Output the (X, Y) coordinate of the center of the cell containing the given text.  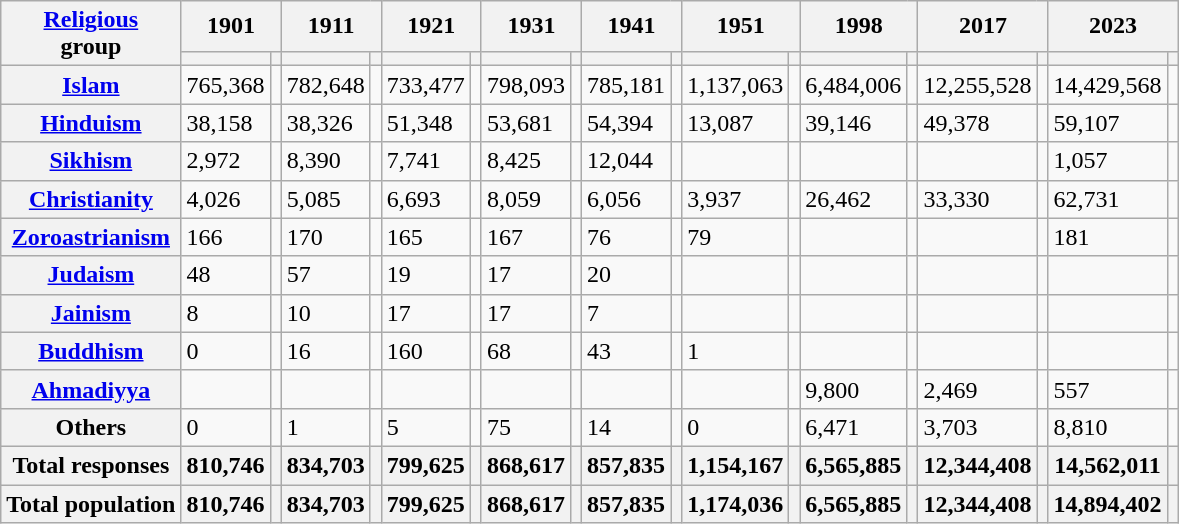
6,693 (426, 199)
557 (1108, 389)
2,972 (226, 161)
33,330 (978, 199)
170 (326, 237)
1921 (431, 26)
Jainism (91, 313)
Ahmadiyya (91, 389)
54,394 (626, 123)
48 (226, 275)
38,326 (326, 123)
765,368 (226, 85)
26,462 (854, 199)
1998 (859, 26)
9,800 (854, 389)
167 (526, 237)
1941 (632, 26)
20 (626, 275)
3,937 (736, 199)
6,056 (626, 199)
Total population (91, 503)
6,471 (854, 427)
2,469 (978, 389)
Islam (91, 85)
7 (626, 313)
7,741 (426, 161)
57 (326, 275)
5,085 (326, 199)
51,348 (426, 123)
59,107 (1108, 123)
38,158 (226, 123)
19 (426, 275)
1901 (231, 26)
181 (1108, 237)
733,477 (426, 85)
43 (626, 351)
Religiousgroup (91, 34)
Hinduism (91, 123)
13,087 (736, 123)
8,810 (1108, 427)
Others (91, 427)
2017 (983, 26)
68 (526, 351)
Christianity (91, 199)
1,057 (1108, 161)
160 (426, 351)
6,484,006 (854, 85)
782,648 (326, 85)
8 (226, 313)
16 (326, 351)
798,093 (526, 85)
39,146 (854, 123)
2023 (1113, 26)
12,255,528 (978, 85)
14,562,011 (1108, 465)
785,181 (626, 85)
Total responses (91, 465)
75 (526, 427)
14 (626, 427)
5 (426, 427)
62,731 (1108, 199)
Sikhism (91, 161)
8,390 (326, 161)
1931 (531, 26)
1951 (741, 26)
49,378 (978, 123)
14,429,568 (1108, 85)
4,026 (226, 199)
1911 (331, 26)
165 (426, 237)
3,703 (978, 427)
14,894,402 (1108, 503)
1,174,036 (736, 503)
8,425 (526, 161)
Zoroastrianism (91, 237)
1,154,167 (736, 465)
8,059 (526, 199)
53,681 (526, 123)
76 (626, 237)
10 (326, 313)
1,137,063 (736, 85)
Judaism (91, 275)
Buddhism (91, 351)
79 (736, 237)
12,044 (626, 161)
166 (226, 237)
